Pinpoint the cell where the given text exists, returning its [X, Y] midpoint coordinate. 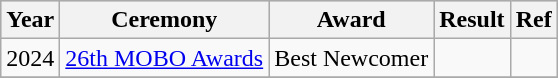
26th MOBO Awards [164, 58]
Result [472, 20]
Year [30, 20]
Ref [534, 20]
Ceremony [164, 20]
Award [352, 20]
Best Newcomer [352, 58]
2024 [30, 58]
